Determine the (x, y) coordinate at the center of the cell enclosing the given text.  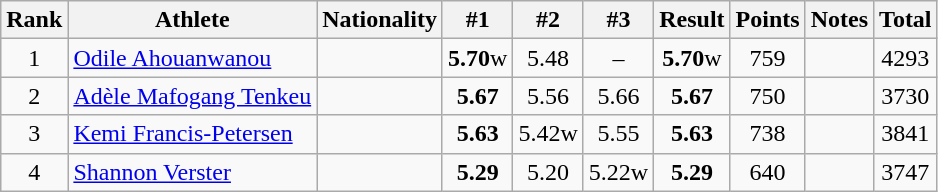
640 (768, 172)
Odile Ahouanwanou (192, 58)
4 (34, 172)
5.48 (548, 58)
738 (768, 134)
1 (34, 58)
#3 (618, 20)
2 (34, 96)
– (618, 58)
3 (34, 134)
5.66 (618, 96)
759 (768, 58)
Result (692, 20)
Adèle Mafogang Tenkeu (192, 96)
4293 (906, 58)
#2 (548, 20)
750 (768, 96)
Kemi Francis-Petersen (192, 134)
5.22w (618, 172)
Rank (34, 20)
Points (768, 20)
Notes (839, 20)
Nationality (380, 20)
Shannon Verster (192, 172)
5.42w (548, 134)
Athlete (192, 20)
Total (906, 20)
5.20 (548, 172)
5.56 (548, 96)
5.55 (618, 134)
3747 (906, 172)
3841 (906, 134)
3730 (906, 96)
#1 (477, 20)
